Scan for the cell matching the given text and deliver its [x, y] coordinate at center. 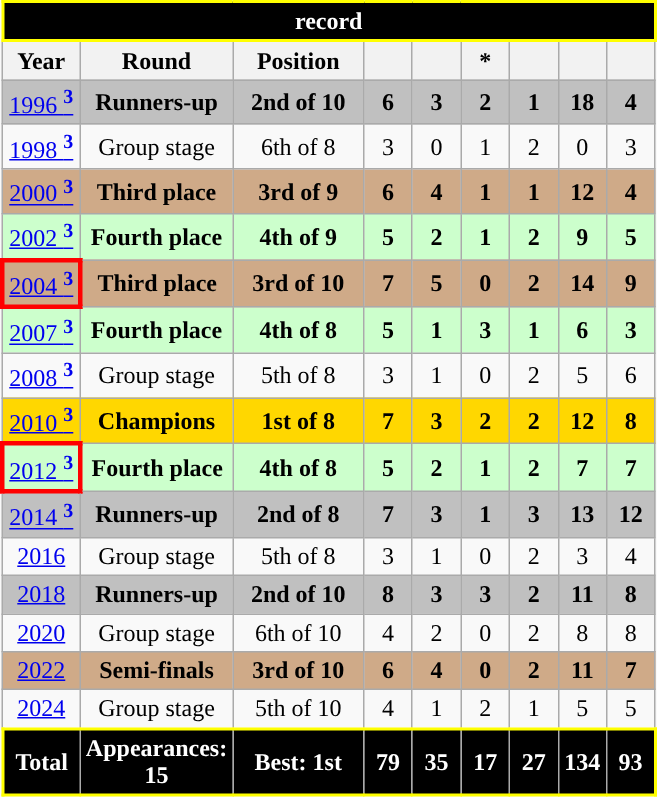
* [486, 60]
79 [388, 762]
Semi-finals [156, 671]
1st of 8 [298, 421]
2014 3 [41, 514]
5th of 10 [298, 710]
27 [534, 762]
134 [582, 762]
2004 3 [41, 284]
14 [582, 284]
Appearances: 15 [156, 762]
2012 3 [41, 468]
2002 3 [41, 237]
Champions [156, 421]
2022 [41, 671]
Best: 1st [298, 762]
2000 3 [41, 192]
1998 3 [41, 146]
Position [298, 60]
record [328, 22]
2007 3 [41, 330]
13 [582, 514]
35 [436, 762]
3rd of 9 [298, 192]
Round [156, 60]
Total [41, 762]
4th of 9 [298, 237]
2016 [41, 556]
1996 3 [41, 102]
6th of 8 [298, 146]
93 [632, 762]
2024 [41, 710]
18 [582, 102]
2008 3 [41, 376]
2010 3 [41, 421]
Year [41, 60]
17 [486, 762]
6th of 10 [298, 633]
2020 [41, 633]
2nd of 8 [298, 514]
2018 [41, 594]
